Identify which cell holds the provided text, then report its [X, Y] central coordinate. 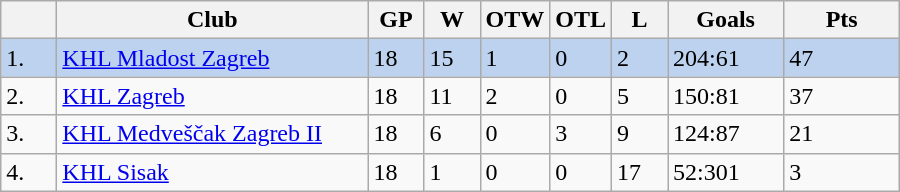
Pts [842, 20]
KHL Sisak [212, 172]
Goals [726, 20]
204:61 [726, 58]
21 [842, 134]
OTW [515, 20]
GP [396, 20]
15 [452, 58]
5 [640, 96]
L [640, 20]
47 [842, 58]
4. [29, 172]
9 [640, 134]
3. [29, 134]
W [452, 20]
1. [29, 58]
OTL [581, 20]
Club [212, 20]
37 [842, 96]
KHL Zagreb [212, 96]
2. [29, 96]
KHL Medveščak Zagreb II [212, 134]
124:87 [726, 134]
6 [452, 134]
150:81 [726, 96]
52:301 [726, 172]
KHL Mladost Zagreb [212, 58]
11 [452, 96]
17 [640, 172]
